Extract the (X, Y) coordinate from the center of the cell holding the provided text.  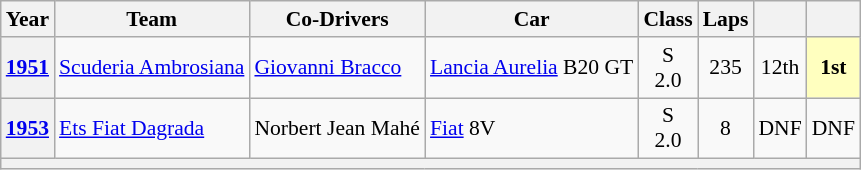
1953 (28, 128)
Fiat 8V (532, 128)
Class (668, 19)
Scuderia Ambrosiana (152, 68)
Giovanni Bracco (337, 68)
Lancia Aurelia B20 GT (532, 68)
Team (152, 19)
Norbert Jean Mahé (337, 128)
1st (834, 68)
235 (726, 68)
12th (780, 68)
Year (28, 19)
Car (532, 19)
1951 (28, 68)
Ets Fiat Dagrada (152, 128)
Laps (726, 19)
Co-Drivers (337, 19)
8 (726, 128)
